Find where the given text appears and provide that cell's center as (X, Y) coordinate. 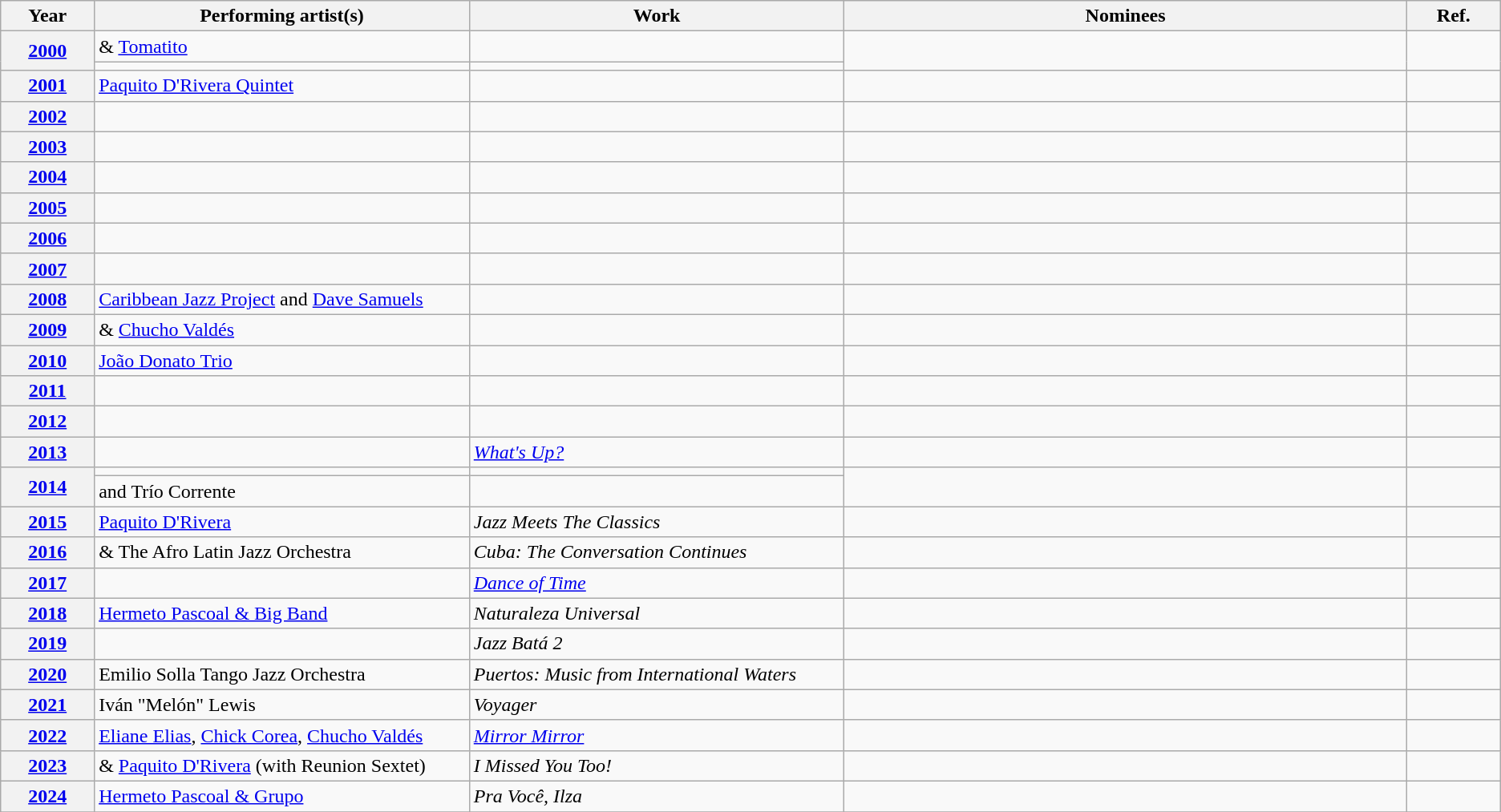
Hermeto Pascoal & Grupo (282, 796)
Mirror Mirror (657, 735)
& The Afro Latin Jazz Orchestra (282, 552)
2005 (48, 208)
Paquito D'Rivera Quintet (282, 86)
2019 (48, 644)
Puertos: Music from International Waters (657, 674)
Performing artist(s) (282, 16)
Paquito D'Rivera (282, 522)
2006 (48, 238)
2020 (48, 674)
2003 (48, 147)
Dance of Time (657, 583)
2017 (48, 583)
2000 (48, 51)
Voyager (657, 705)
2001 (48, 86)
Hermeto Pascoal & Big Band (282, 613)
Caribbean Jazz Project and Dave Samuels (282, 299)
2014 (48, 487)
2015 (48, 522)
Jazz Batá 2 (657, 644)
I Missed You Too! (657, 766)
2011 (48, 391)
2004 (48, 177)
& Chucho Valdés (282, 329)
Jazz Meets The Classics (657, 522)
Work (657, 16)
2010 (48, 360)
2012 (48, 422)
2022 (48, 735)
Nominees (1126, 16)
2024 (48, 796)
2023 (48, 766)
and Trío Corrente (282, 491)
2008 (48, 299)
Eliane Elias, Chick Corea, Chucho Valdés (282, 735)
2002 (48, 116)
2021 (48, 705)
2009 (48, 329)
João Donato Trio (282, 360)
& Paquito D'Rivera (with Reunion Sextet) (282, 766)
2018 (48, 613)
What's Up? (657, 452)
Iván "Melón" Lewis (282, 705)
2007 (48, 269)
& Tomatito (282, 46)
Ref. (1453, 16)
Cuba: The Conversation Continues (657, 552)
Emilio Solla Tango Jazz Orchestra (282, 674)
Year (48, 16)
2016 (48, 552)
Naturaleza Universal (657, 613)
2013 (48, 452)
Pra Você, Ilza (657, 796)
